Search for the cell housing the specified text and yield its [X, Y] center coordinate. 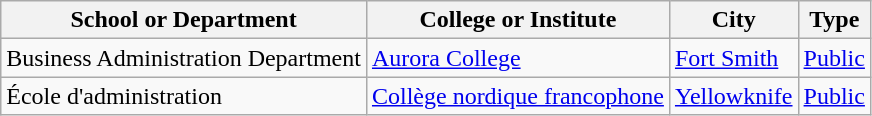
City [734, 20]
Type [834, 20]
School or Department [184, 20]
Yellowknife [734, 96]
École d'administration [184, 96]
Business Administration Department [184, 58]
College or Institute [518, 20]
Fort Smith [734, 58]
Aurora College [518, 58]
Collège nordique francophone [518, 96]
